Output the [x, y] coordinate of the center of the cell containing the given text.  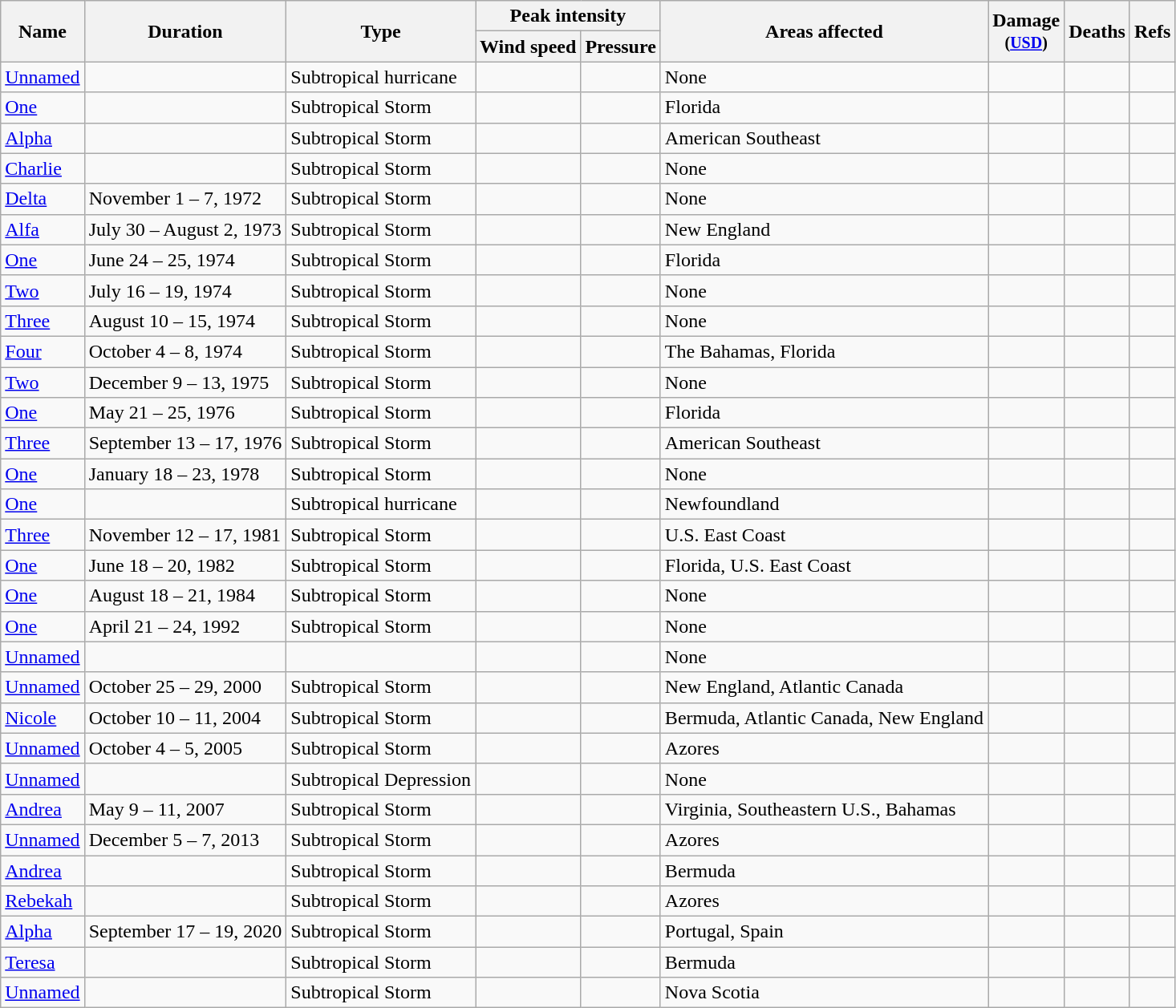
Refs [1152, 31]
Subtropical Depression [381, 779]
October 10 – 11, 2004 [185, 718]
April 21 – 24, 1992 [185, 626]
Virginia, Southeastern U.S., Bahamas [824, 809]
December 5 – 7, 2013 [185, 840]
July 16 – 19, 1974 [185, 290]
Bermuda, Atlantic Canada, New England [824, 718]
August 18 – 21, 1984 [185, 596]
January 18 – 23, 1978 [185, 474]
New England, Atlantic Canada [824, 687]
Four [43, 351]
Nicole [43, 718]
Name [43, 31]
New England [824, 229]
September 13 – 17, 1976 [185, 443]
Newfoundland [824, 504]
Nova Scotia [824, 993]
Portugal, Spain [824, 932]
The Bahamas, Florida [824, 351]
December 9 – 13, 1975 [185, 383]
October 4 – 8, 1974 [185, 351]
August 10 – 15, 1974 [185, 321]
October 4 – 5, 2005 [185, 748]
Areas affected [824, 31]
November 12 – 17, 1981 [185, 535]
May 9 – 11, 2007 [185, 809]
Rebekah [43, 901]
U.S. East Coast [824, 535]
Alfa [43, 229]
Charlie [43, 168]
Florida, U.S. East Coast [824, 565]
Pressure [621, 47]
May 21 – 25, 1976 [185, 413]
June 24 – 25, 1974 [185, 260]
November 1 – 7, 1972 [185, 199]
Peak intensity [568, 16]
Damage(USD) [1027, 31]
Type [381, 31]
June 18 – 20, 1982 [185, 565]
Teresa [43, 962]
July 30 – August 2, 1973 [185, 229]
Duration [185, 31]
Wind speed [528, 47]
September 17 – 19, 2020 [185, 932]
Deaths [1097, 31]
October 25 – 29, 2000 [185, 687]
Delta [43, 199]
